Find where the given text appears and provide that cell's center as (X, Y) coordinate. 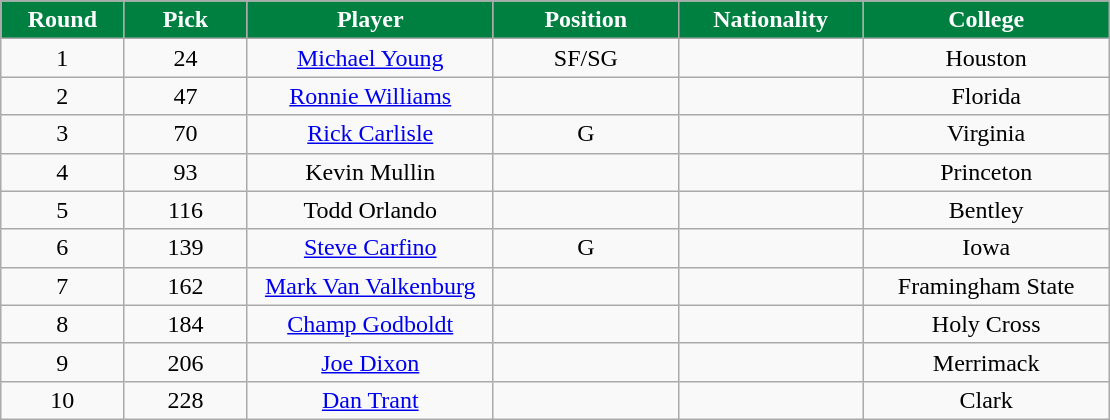
184 (186, 324)
Ronnie Williams (370, 96)
Position (586, 20)
93 (186, 172)
Florida (986, 96)
5 (62, 210)
Joe Dixon (370, 362)
116 (186, 210)
Todd Orlando (370, 210)
9 (62, 362)
Mark Van Valkenburg (370, 286)
228 (186, 400)
Dan Trant (370, 400)
7 (62, 286)
206 (186, 362)
Player (370, 20)
70 (186, 134)
Kevin Mullin (370, 172)
47 (186, 96)
24 (186, 58)
Virginia (986, 134)
Princeton (986, 172)
Steve Carfino (370, 248)
Clark (986, 400)
Nationality (770, 20)
6 (62, 248)
4 (62, 172)
10 (62, 400)
Holy Cross (986, 324)
1 (62, 58)
College (986, 20)
SF/SG (586, 58)
Framingham State (986, 286)
Merrimack (986, 362)
Bentley (986, 210)
Houston (986, 58)
3 (62, 134)
2 (62, 96)
139 (186, 248)
Michael Young (370, 58)
8 (62, 324)
Round (62, 20)
162 (186, 286)
Rick Carlisle (370, 134)
Champ Godboldt (370, 324)
Iowa (986, 248)
Pick (186, 20)
